Scan for the cell matching the given text and deliver its [x, y] coordinate at center. 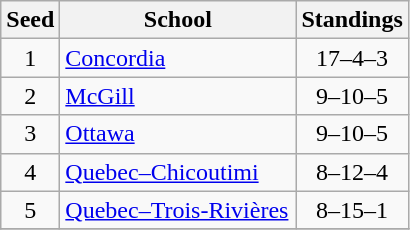
8–15–1 [352, 210]
4 [30, 172]
3 [30, 134]
McGill [178, 96]
Quebec–Trois-Rivières [178, 210]
Standings [352, 20]
Concordia [178, 58]
5 [30, 210]
School [178, 20]
8–12–4 [352, 172]
17–4–3 [352, 58]
Quebec–Chicoutimi [178, 172]
Ottawa [178, 134]
Seed [30, 20]
2 [30, 96]
1 [30, 58]
